Provide the [x, y] coordinate of the cell's center where the given text is located.  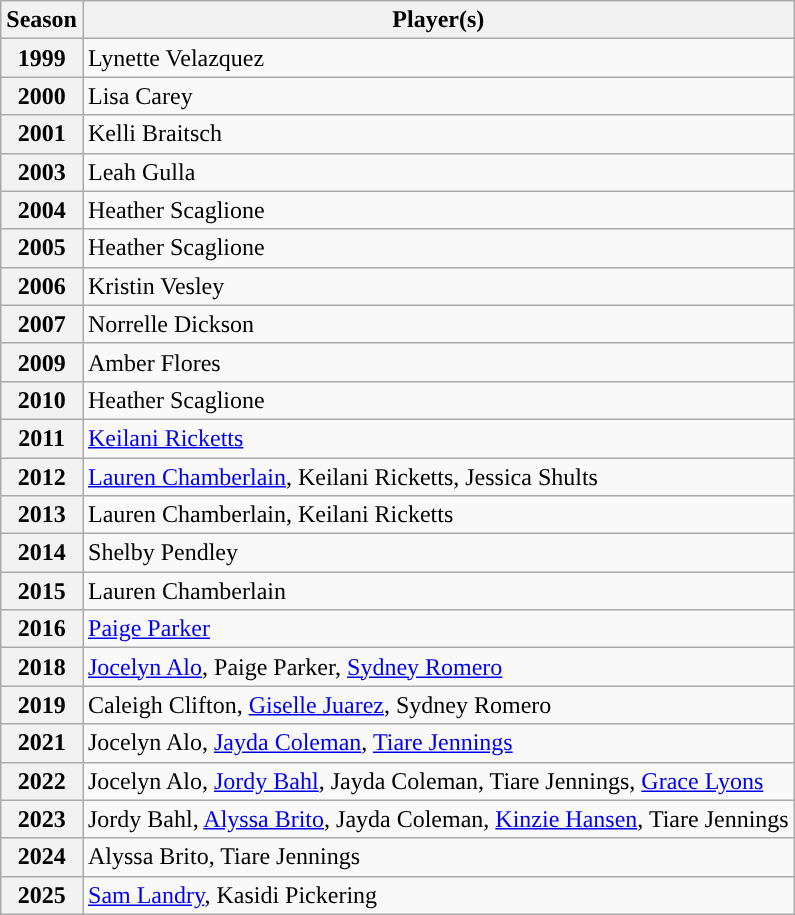
2013 [42, 515]
Lisa Carey [438, 96]
2021 [42, 743]
2022 [42, 781]
2006 [42, 286]
2004 [42, 210]
2024 [42, 857]
Jocelyn Alo, Paige Parker, Sydney Romero [438, 667]
Caleigh Clifton, Giselle Juarez, Sydney Romero [438, 705]
2003 [42, 172]
Shelby Pendley [438, 553]
2009 [42, 362]
2010 [42, 400]
Kelli Braitsch [438, 134]
Lauren Chamberlain, Keilani Ricketts, Jessica Shults [438, 477]
Jocelyn Alo, Jayda Coleman, Tiare Jennings [438, 743]
Norrelle Dickson [438, 324]
Lynette Velazquez [438, 58]
Jocelyn Alo, Jordy Bahl, Jayda Coleman, Tiare Jennings, Grace Lyons [438, 781]
2005 [42, 248]
Leah Gulla [438, 172]
Paige Parker [438, 629]
Jordy Bahl, Alyssa Brito, Jayda Coleman, Kinzie Hansen, Tiare Jennings [438, 819]
2007 [42, 324]
2016 [42, 629]
Keilani Ricketts [438, 438]
2001 [42, 134]
2011 [42, 438]
2023 [42, 819]
Lauren Chamberlain [438, 591]
Lauren Chamberlain, Keilani Ricketts [438, 515]
2015 [42, 591]
2012 [42, 477]
Alyssa Brito, Tiare Jennings [438, 857]
Season [42, 20]
2018 [42, 667]
2014 [42, 553]
2000 [42, 96]
Kristin Vesley [438, 286]
2025 [42, 895]
1999 [42, 58]
Sam Landry, Kasidi Pickering [438, 895]
Player(s) [438, 20]
Amber Flores [438, 362]
2019 [42, 705]
